For the text-containing cell, return its midpoint in [x, y] coordinate format. 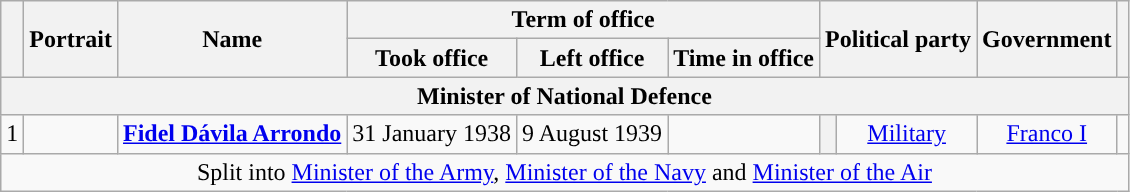
31 January 1938 [432, 134]
Time in office [744, 58]
Split into Minister of the Army, Minister of the Navy and Minister of the Air [564, 172]
1 [12, 134]
Left office [592, 58]
9 August 1939 [592, 134]
Political party [898, 39]
Took office [432, 58]
Name [232, 39]
Fidel Dávila Arrondo [232, 134]
Minister of National Defence [564, 96]
Portrait [71, 39]
Government [1047, 39]
Military [907, 134]
Franco I [1047, 134]
Term of office [584, 20]
